Search for the cell housing the specified text and yield its [X, Y] center coordinate. 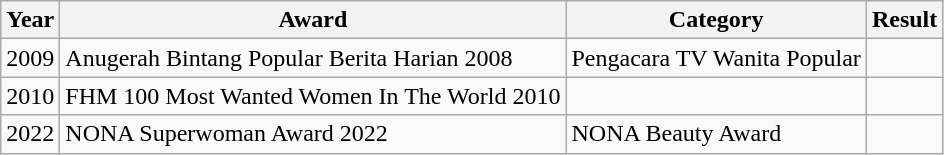
NONA Superwoman Award 2022 [313, 134]
2022 [30, 134]
2010 [30, 96]
NONA Beauty Award [716, 134]
Award [313, 20]
Year [30, 20]
2009 [30, 58]
Anugerah Bintang Popular Berita Harian 2008 [313, 58]
Category [716, 20]
Pengacara TV Wanita Popular [716, 58]
FHM 100 Most Wanted Women In The World 2010 [313, 96]
Result [904, 20]
